Scan for the cell matching the given text and deliver its (X, Y) coordinate at center. 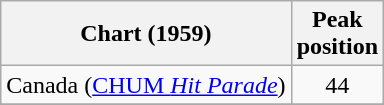
Chart (1959) (146, 34)
Canada (CHUM Hit Parade) (146, 85)
Peakposition (337, 34)
44 (337, 85)
